Capture the cell that displays the provided text and extract its [X, Y] central coordinate. 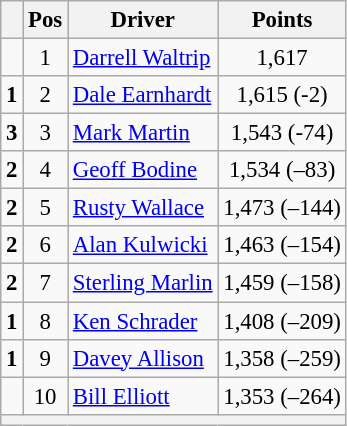
1,463 (–154) [282, 245]
1,543 (-74) [282, 133]
1,473 (–144) [282, 208]
Rusty Wallace [143, 208]
Geoff Bodine [143, 170]
Dale Earnhardt [143, 95]
Pos [46, 20]
6 [46, 245]
7 [46, 283]
Points [282, 20]
4 [46, 170]
Sterling Marlin [143, 283]
1,534 (–83) [282, 170]
1,353 (–264) [282, 396]
Driver [143, 20]
Mark Martin [143, 133]
8 [46, 321]
Bill Elliott [143, 396]
Davey Allison [143, 358]
1,617 [282, 58]
1,459 (–158) [282, 283]
1,358 (–259) [282, 358]
1,408 (–209) [282, 321]
5 [46, 208]
Ken Schrader [143, 321]
10 [46, 396]
1,615 (-2) [282, 95]
9 [46, 358]
Darrell Waltrip [143, 58]
Alan Kulwicki [143, 245]
